From the cell containing the given text, extract its center point as (X, Y) coordinate. 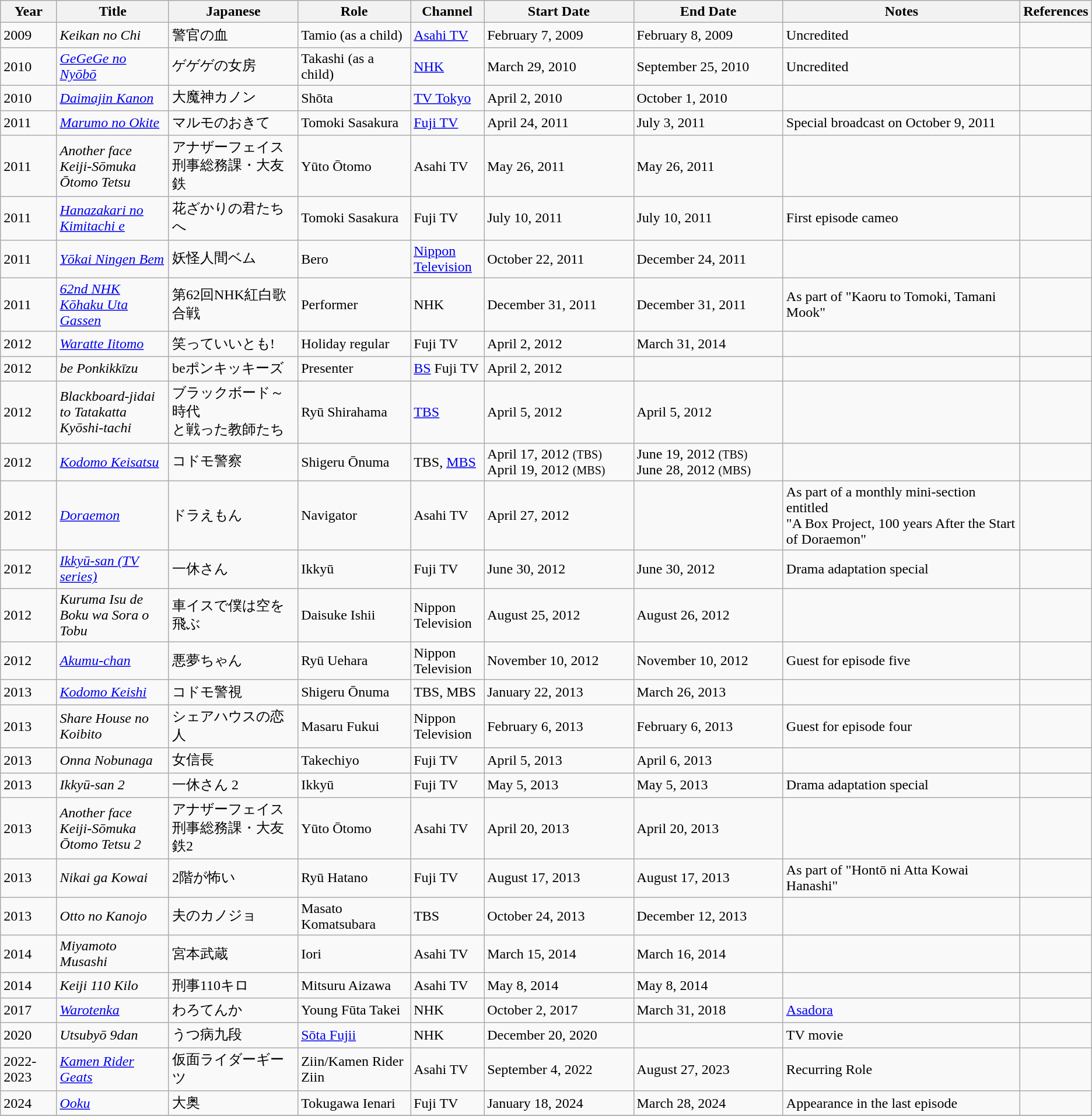
ドラえもん (233, 516)
悪夢ちゃん (233, 660)
beポンキッキーズ (233, 369)
Takechiyo (355, 761)
Ziin/Kamen Rider Ziin (355, 1069)
Another face Keiji-Sōmuka Ōtomo Tetsu 2 (113, 828)
大魔神カノン (233, 98)
花ざかりの君たちへ (233, 218)
March 29, 2010 (559, 67)
Masato Komatsubara (355, 916)
コドモ警察 (233, 462)
Channel (447, 12)
Marumo no Okite (113, 123)
Keiji 110 Kilo (113, 986)
December 20, 2020 (559, 1035)
April 5, 2013 (559, 761)
As part of "Kaoru to Tomoki, Tamani Mook" (901, 305)
January 18, 2024 (559, 1104)
Tamio (as a child) (355, 35)
一休さん (233, 569)
January 22, 2013 (559, 692)
Bero (355, 259)
Recurring Role (901, 1069)
Special broadcast on October 9, 2011 (901, 123)
Another face Keiji-Sōmuka Ōtomo Tetsu (113, 166)
Masaru Fukui (355, 726)
ブラックボード～時代と戦った教師たち (233, 412)
わろてんか (233, 1010)
October 22, 2011 (559, 259)
GeGeGe no Nyōbō (113, 67)
Young Fūta Takei (355, 1010)
Kodomo Keishi (113, 692)
Guest for episode four (901, 726)
Akumu-chan (113, 660)
Kuruma Isu de Boku wa Sora o Tobu (113, 615)
笑っていいとも! (233, 344)
Otto no Kanojo (113, 916)
Appearance in the last episode (901, 1104)
April 2, 2010 (559, 98)
Start Date (559, 12)
March 15, 2014 (559, 954)
2017 (29, 1010)
大奥 (233, 1104)
March 16, 2014 (708, 954)
妖怪人間ベム (233, 259)
October 2, 2017 (559, 1010)
be Ponkikkīzu (113, 369)
宮本武蔵 (233, 954)
Waratte Iitomo (113, 344)
February 7, 2009 (559, 35)
シェアハウスの恋人 (233, 726)
2009 (29, 35)
Japanese (233, 12)
2024 (29, 1104)
コドモ警視 (233, 692)
Onna Nobunaga (113, 761)
2階が怖い (233, 879)
Share House no Koibito (113, 726)
Daisuke Ishii (355, 615)
2020 (29, 1035)
TV Tokyo (447, 98)
Performer (355, 305)
End Date (708, 12)
Navigator (355, 516)
April 24, 2011 (559, 123)
2022-2023 (29, 1069)
December 24, 2011 (708, 259)
アナザーフェイス刑事総務課・大友鉄 (233, 166)
August 25, 2012 (559, 615)
Tokugawa Ienari (355, 1104)
女信長 (233, 761)
As part of a monthly mini-section entitled "A Box Project, 100 years After the Start of Doraemon" (901, 516)
Hanazakari no Kimitachi e (113, 218)
Ryū Hatano (355, 879)
刑事110キロ (233, 986)
March 28, 2024 (708, 1104)
Ooku (113, 1104)
Ryū Uehara (355, 660)
August 26, 2012 (708, 615)
Year (29, 12)
Ikkyū-san 2 (113, 785)
September 25, 2010 (708, 67)
Iori (355, 954)
Keikan no Chi (113, 35)
Notes (901, 12)
As part of "Hontō ni Atta Kowai Hanashi" (901, 879)
December 12, 2013 (708, 916)
警官の血 (233, 35)
March 31, 2018 (708, 1010)
First episode cameo (901, 218)
Role (355, 12)
March 31, 2014 (708, 344)
Title (113, 12)
March 26, 2013 (708, 692)
TV movie (901, 1035)
Miyamoto Musashi (113, 954)
一休さん 2 (233, 785)
ゲゲゲの女房 (233, 67)
Kodomo Keisatsu (113, 462)
September 4, 2022 (559, 1069)
マルモのおきて (233, 123)
Ryū Shirahama (355, 412)
Nikai ga Kowai (113, 879)
April 17, 2012 (TBS)April 19, 2012 (MBS) (559, 462)
July 3, 2011 (708, 123)
Blackboard-jidai to Tatakatta Kyōshi-tachi (113, 412)
Daimajin Kanon (113, 98)
Kamen Rider Geats (113, 1069)
Presenter (355, 369)
Shōta (355, 98)
Mitsuru Aizawa (355, 986)
仮面ライダーギーツ (233, 1069)
Asadora (901, 1010)
Sōta Fujii (355, 1035)
第62回NHK紅白歌合戦 (233, 305)
June 19, 2012 (TBS)June 28, 2012 (MBS) (708, 462)
Yōkai Ningen Bem (113, 259)
April 27, 2012 (559, 516)
October 24, 2013 (559, 916)
車イスで僕は空を飛ぶ (233, 615)
Utsubyō 9dan (113, 1035)
Doraemon (113, 516)
References (1056, 12)
Takashi (as a child) (355, 67)
うつ病九段 (233, 1035)
夫のカノジョ (233, 916)
アナザーフェイス刑事総務課・大友鉄2 (233, 828)
April 6, 2013 (708, 761)
February 8, 2009 (708, 35)
Holiday regular (355, 344)
BS Fuji TV (447, 369)
Warotenka (113, 1010)
Ikkyū-san (TV series) (113, 569)
August 27, 2023 (708, 1069)
Guest for episode five (901, 660)
62nd NHK Kōhaku Uta Gassen (113, 305)
October 1, 2010 (708, 98)
